Determine the (X, Y) coordinate at the center of the cell enclosing the given text.  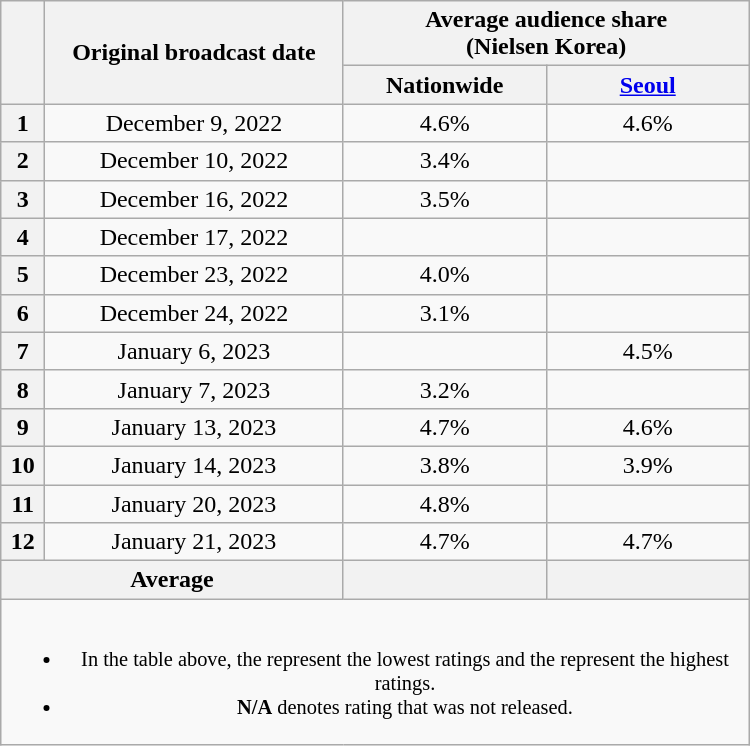
3.4% (444, 161)
7 (23, 351)
4.5% (648, 351)
5 (23, 275)
January 14, 2023 (194, 465)
2 (23, 161)
December 17, 2022 (194, 237)
December 23, 2022 (194, 275)
Average audience share(Nielsen Korea) (546, 34)
December 10, 2022 (194, 161)
3 (23, 199)
December 24, 2022 (194, 313)
6 (23, 313)
3.2% (444, 389)
Seoul (648, 85)
12 (23, 542)
December 9, 2022 (194, 123)
Nationwide (444, 85)
January 7, 2023 (194, 389)
December 16, 2022 (194, 199)
January 13, 2023 (194, 427)
4 (23, 237)
January 21, 2023 (194, 542)
4.0% (444, 275)
3.1% (444, 313)
3.8% (444, 465)
9 (23, 427)
3.9% (648, 465)
1 (23, 123)
January 20, 2023 (194, 503)
10 (23, 465)
Average (172, 580)
11 (23, 503)
In the table above, the represent the lowest ratings and the represent the highest ratings.N/A denotes rating that was not released. (375, 672)
3.5% (444, 199)
Original broadcast date (194, 52)
January 6, 2023 (194, 351)
8 (23, 389)
4.8% (444, 503)
